Output the (X, Y) coordinate of the center of the cell containing the given text.  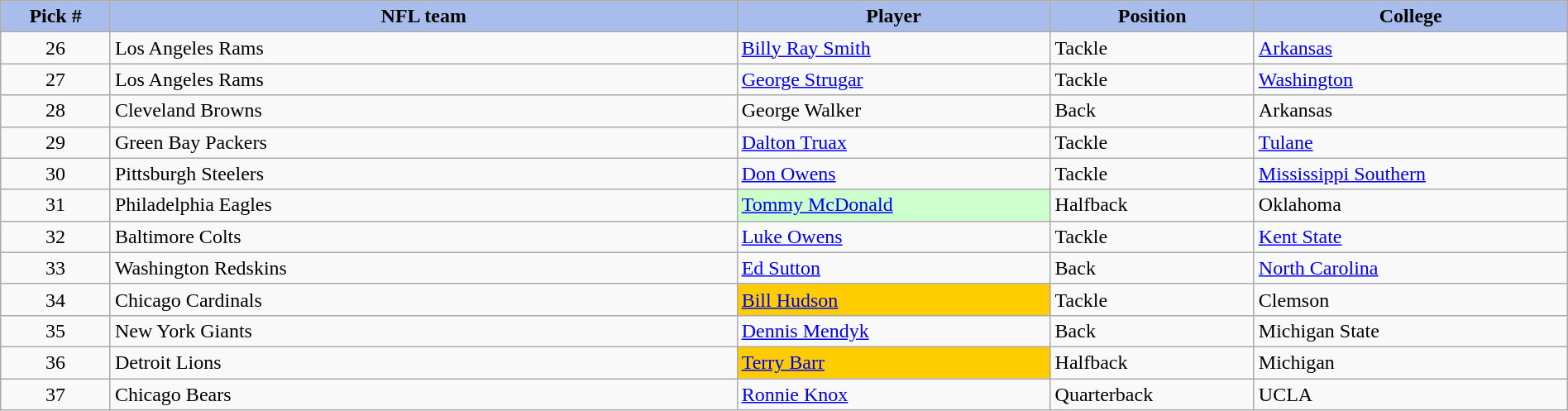
Michigan (1411, 362)
Bill Hudson (893, 299)
NFL team (423, 17)
Dalton Truax (893, 142)
Detroit Lions (423, 362)
Tulane (1411, 142)
26 (56, 48)
Mississippi Southern (1411, 174)
Quarterback (1152, 394)
35 (56, 331)
Ronnie Knox (893, 394)
New York Giants (423, 331)
Green Bay Packers (423, 142)
Luke Owens (893, 237)
37 (56, 394)
Chicago Cardinals (423, 299)
Washington Redskins (423, 268)
Kent State (1411, 237)
Tommy McDonald (893, 205)
36 (56, 362)
Don Owens (893, 174)
Billy Ray Smith (893, 48)
Chicago Bears (423, 394)
33 (56, 268)
Washington (1411, 79)
College (1411, 17)
Player (893, 17)
Ed Sutton (893, 268)
Baltimore Colts (423, 237)
Michigan State (1411, 331)
Pittsburgh Steelers (423, 174)
Philadelphia Eagles (423, 205)
George Strugar (893, 79)
28 (56, 111)
32 (56, 237)
31 (56, 205)
Oklahoma (1411, 205)
Dennis Mendyk (893, 331)
27 (56, 79)
Position (1152, 17)
Clemson (1411, 299)
Pick # (56, 17)
29 (56, 142)
North Carolina (1411, 268)
34 (56, 299)
UCLA (1411, 394)
Cleveland Browns (423, 111)
George Walker (893, 111)
Terry Barr (893, 362)
30 (56, 174)
